Provide the [X, Y] coordinate of the cell's center where the given text is located.  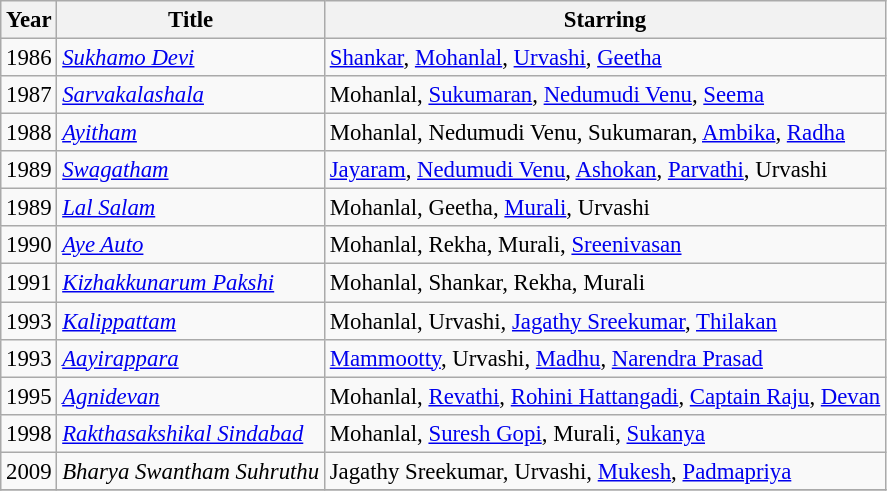
Sukhamo Devi [191, 58]
Ayitham [191, 133]
Agnidevan [191, 396]
Year [29, 20]
1995 [29, 396]
Starring [604, 20]
Title [191, 20]
Aye Auto [191, 245]
Mohanlal, Shankar, Rekha, Murali [604, 283]
Swagatham [191, 170]
Kizhakkunarum Pakshi [191, 283]
Mohanlal, Urvashi, Jagathy Sreekumar, Thilakan [604, 321]
Mohanlal, Nedumudi Venu, Sukumaran, Ambika, Radha [604, 133]
1998 [29, 433]
Kalippattam [191, 321]
Rakthasakshikal Sindabad [191, 433]
Mohanlal, Geetha, Murali, Urvashi [604, 208]
Bharya Swantham Suhruthu [191, 471]
Sarvakalashala [191, 95]
Mammootty, Urvashi, Madhu, Narendra Prasad [604, 358]
1990 [29, 245]
Mohanlal, Suresh Gopi, Murali, Sukanya [604, 433]
Jagathy Sreekumar, Urvashi, Mukesh, Padmapriya [604, 471]
1991 [29, 283]
2009 [29, 471]
Shankar, Mohanlal, Urvashi, Geetha [604, 58]
Mohanlal, Revathi, Rohini Hattangadi, Captain Raju, Devan [604, 396]
Mohanlal, Rekha, Murali, Sreenivasan [604, 245]
Jayaram, Nedumudi Venu, Ashokan, Parvathi, Urvashi [604, 170]
1988 [29, 133]
Aayirappara [191, 358]
Lal Salam [191, 208]
Mohanlal, Sukumaran, Nedumudi Venu, Seema [604, 95]
1986 [29, 58]
1987 [29, 95]
